Provide the (x, y) coordinate of the cell's center where the given text is located.  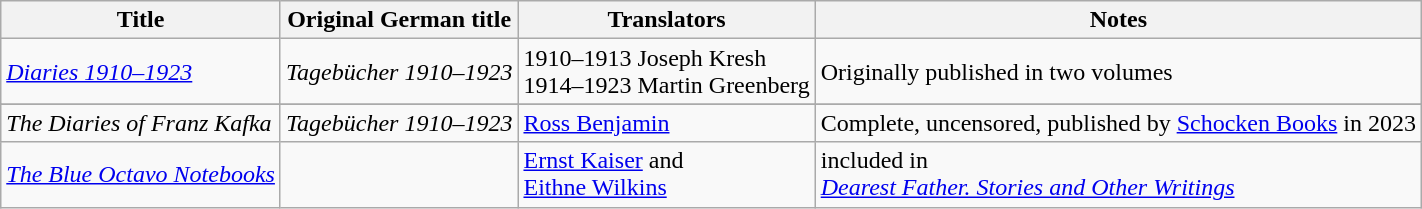
Ross Benjamin (666, 123)
Translators (666, 20)
Title (141, 20)
included inDearest Father. Stories and Other Writings (1118, 174)
1910–1913 Joseph Kresh1914–1923 Martin Greenberg (666, 72)
Original German title (399, 20)
Diaries 1910–1923 (141, 72)
The Blue Octavo Notebooks (141, 174)
Ernst Kaiser andEithne Wilkins (666, 174)
Complete, uncensored, published by Schocken Books in 2023 (1118, 123)
The Diaries of Franz Kafka (141, 123)
Notes (1118, 20)
Originally published in two volumes (1118, 72)
